From the cell containing the given text, extract its center point as [X, Y] coordinate. 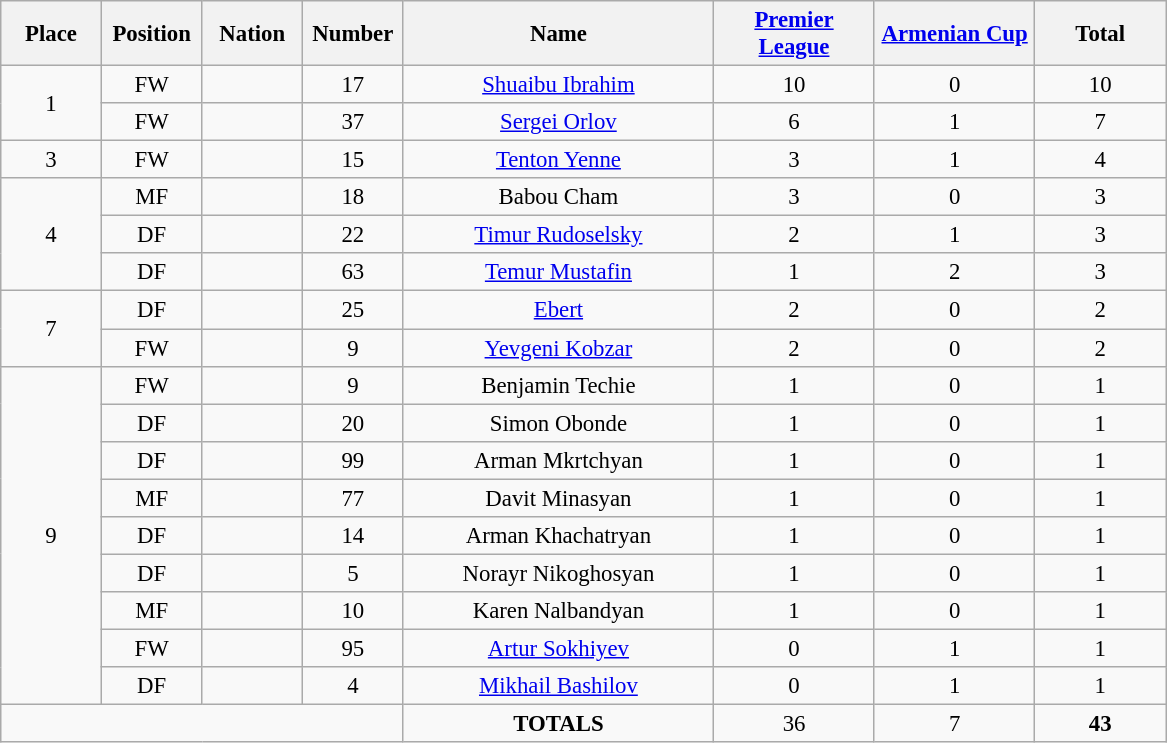
Simon Obonde [558, 423]
Temur Mustafin [558, 273]
TOTALS [558, 724]
Ebert [558, 310]
77 [354, 498]
Shuaibu Ibrahim [558, 85]
Nation [252, 34]
Tenton Yenne [558, 160]
Arman Mkrtchyan [558, 460]
25 [354, 310]
Babou Cham [558, 197]
43 [1100, 724]
Norayr Nikoghosyan [558, 573]
36 [794, 724]
6 [794, 122]
Mikhail Bashilov [558, 686]
Number [354, 34]
Arman Khachatryan [558, 536]
37 [354, 122]
14 [354, 536]
Premier League [794, 34]
18 [354, 197]
Timur Rudoselsky [558, 235]
Karen Nalbandyan [558, 611]
5 [354, 573]
Armenian Cup [954, 34]
15 [354, 160]
Davit Minasyan [558, 498]
20 [354, 423]
63 [354, 273]
Sergei Orlov [558, 122]
Artur Sokhiyev [558, 648]
Place [52, 34]
Benjamin Techie [558, 385]
Yevgeni Kobzar [558, 348]
Position [152, 34]
22 [354, 235]
17 [354, 85]
Name [558, 34]
95 [354, 648]
Total [1100, 34]
99 [354, 460]
